Identify which cell holds the provided text, then report its [X, Y] central coordinate. 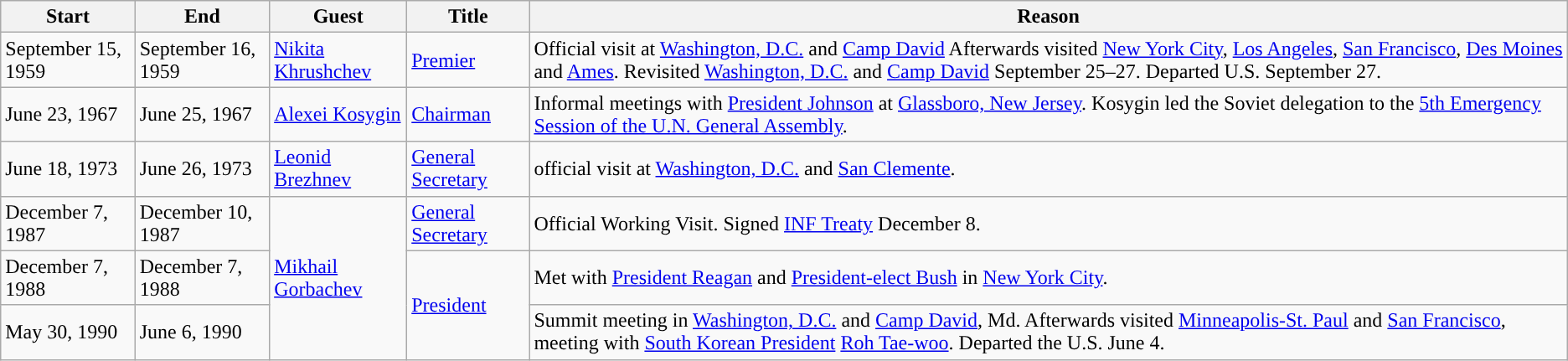
Chairman [468, 114]
June 25, 1967 [202, 114]
September 16, 1959 [202, 60]
Met with President Reagan and President-elect Bush in New York City. [1049, 278]
End [202, 17]
Title [468, 17]
December 10, 1987 [202, 223]
Reason [1049, 17]
May 30, 1990 [68, 332]
Alexei Kosygin [338, 114]
Mikhail Gorbachev [338, 278]
September 15, 1959 [68, 60]
President [468, 305]
June 26, 1973 [202, 169]
Guest [338, 17]
June 23, 1967 [68, 114]
official visit at Washington, D.C. and San Clemente. [1049, 169]
December 7, 1987 [68, 223]
Premier [468, 60]
June 18, 1973 [68, 169]
Start [68, 17]
Leonid Brezhnev [338, 169]
June 6, 1990 [202, 332]
Official Working Visit. Signed INF Treaty December 8. [1049, 223]
Nikita Khrushchev [338, 60]
